Return the (X, Y) coordinate for the center point of the cell that contains the specified text.  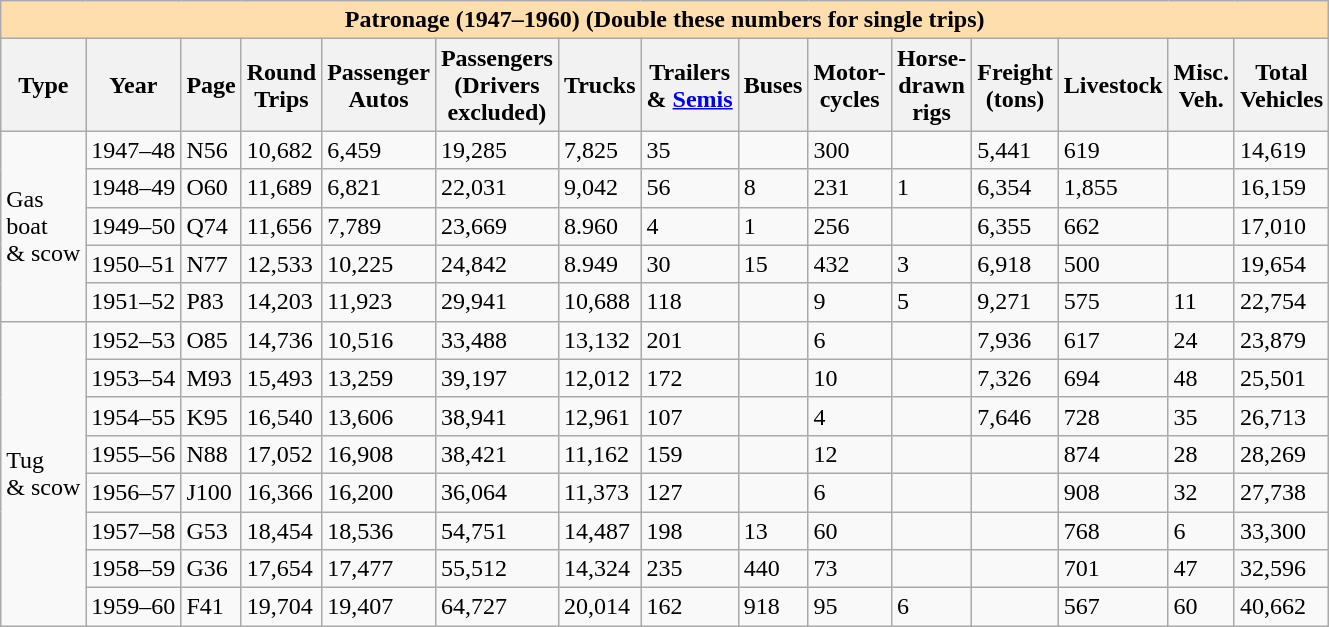
Livestock (1113, 85)
6,918 (1016, 264)
22,754 (1281, 302)
1950–51 (134, 264)
56 (690, 188)
Q74 (211, 226)
7,936 (1016, 340)
15,493 (281, 378)
6,459 (379, 150)
26,713 (1281, 416)
11,373 (600, 492)
16,540 (281, 416)
20,014 (600, 607)
7,326 (1016, 378)
575 (1113, 302)
Passenger Autos (379, 85)
201 (690, 340)
1953–54 (134, 378)
14,324 (600, 569)
Year (134, 85)
5 (931, 302)
Horse- drawn rigs (931, 85)
F41 (211, 607)
17,477 (379, 569)
Tug & scow (44, 473)
768 (1113, 531)
Patronage (1947–1960) (Double these numbers for single trips) (665, 20)
12 (850, 454)
Page (211, 85)
1955–56 (134, 454)
1949–50 (134, 226)
Freight (tons) (1016, 85)
3 (931, 264)
10,688 (600, 302)
300 (850, 150)
1954–55 (134, 416)
1958–59 (134, 569)
1,855 (1113, 188)
P83 (211, 302)
28,269 (1281, 454)
16,159 (1281, 188)
38,421 (496, 454)
32 (1201, 492)
O85 (211, 340)
1951–52 (134, 302)
54,751 (496, 531)
17,654 (281, 569)
918 (773, 607)
5,441 (1016, 150)
1952–53 (134, 340)
55,512 (496, 569)
19,654 (1281, 264)
13 (773, 531)
11,162 (600, 454)
Total Vehicles (1281, 85)
1947–48 (134, 150)
17,010 (1281, 226)
10,516 (379, 340)
440 (773, 569)
13,259 (379, 378)
1956–57 (134, 492)
30 (690, 264)
701 (1113, 569)
48 (1201, 378)
127 (690, 492)
1948–49 (134, 188)
25,501 (1281, 378)
24 (1201, 340)
38,941 (496, 416)
16,366 (281, 492)
256 (850, 226)
M93 (211, 378)
235 (690, 569)
694 (1113, 378)
8.960 (600, 226)
O60 (211, 188)
16,908 (379, 454)
12,012 (600, 378)
G36 (211, 569)
11,923 (379, 302)
29,941 (496, 302)
7,789 (379, 226)
13,132 (600, 340)
9,271 (1016, 302)
6,821 (379, 188)
36,064 (496, 492)
23,669 (496, 226)
728 (1113, 416)
33,300 (1281, 531)
7,825 (600, 150)
J100 (211, 492)
64,727 (496, 607)
Type (44, 85)
567 (1113, 607)
11,689 (281, 188)
159 (690, 454)
K95 (211, 416)
11,656 (281, 226)
19,285 (496, 150)
Passengers (Drivers excluded) (496, 85)
Round Trips (281, 85)
13,606 (379, 416)
662 (1113, 226)
33,488 (496, 340)
40,662 (1281, 607)
22,031 (496, 188)
12,961 (600, 416)
1959–60 (134, 607)
19,704 (281, 607)
24,842 (496, 264)
10,225 (379, 264)
8.949 (600, 264)
17,052 (281, 454)
500 (1113, 264)
6,355 (1016, 226)
9,042 (600, 188)
28 (1201, 454)
162 (690, 607)
19,407 (379, 607)
N88 (211, 454)
Trailers & Semis (690, 85)
198 (690, 531)
11 (1201, 302)
12,533 (281, 264)
18,536 (379, 531)
N56 (211, 150)
432 (850, 264)
8 (773, 188)
73 (850, 569)
Trucks (600, 85)
95 (850, 607)
23,879 (1281, 340)
N77 (211, 264)
10,682 (281, 150)
617 (1113, 340)
6,354 (1016, 188)
172 (690, 378)
27,738 (1281, 492)
231 (850, 188)
16,200 (379, 492)
874 (1113, 454)
7,646 (1016, 416)
39,197 (496, 378)
Buses (773, 85)
14,203 (281, 302)
Gas boat & scow (44, 226)
619 (1113, 150)
47 (1201, 569)
14,619 (1281, 150)
118 (690, 302)
32,596 (1281, 569)
15 (773, 264)
18,454 (281, 531)
14,487 (600, 531)
G53 (211, 531)
Misc. Veh. (1201, 85)
10 (850, 378)
Motor- cycles (850, 85)
1957–58 (134, 531)
14,736 (281, 340)
908 (1113, 492)
107 (690, 416)
9 (850, 302)
